For the text-containing cell, return its midpoint in (x, y) coordinate format. 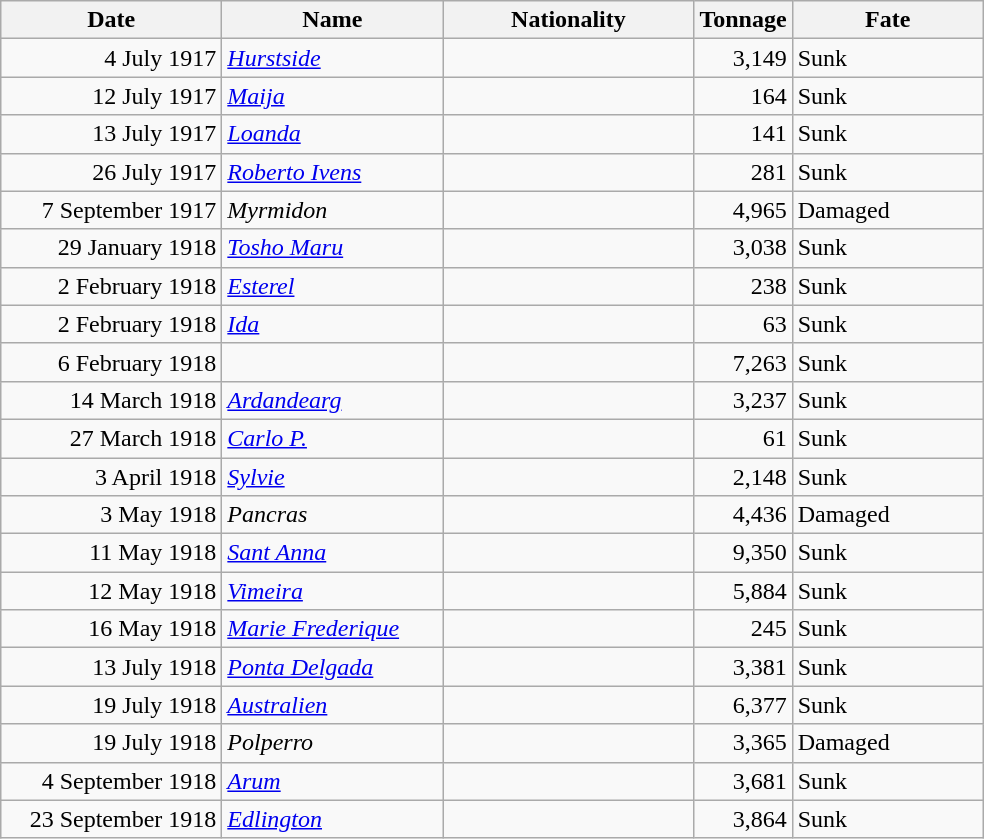
Name (332, 20)
12 May 1918 (112, 591)
Australien (332, 705)
7 September 1917 (112, 210)
Tosho Maru (332, 248)
3,864 (743, 819)
Carlo P. (332, 438)
61 (743, 438)
5,884 (743, 591)
Ponta Delgada (332, 667)
164 (743, 96)
Nationality (568, 20)
6 February 1918 (112, 362)
14 March 1918 (112, 400)
Ida (332, 324)
3,681 (743, 781)
Marie Frederique (332, 629)
Arum (332, 781)
Sant Anna (332, 553)
26 July 1917 (112, 172)
3,237 (743, 400)
63 (743, 324)
7,263 (743, 362)
141 (743, 134)
Myrmidon (332, 210)
245 (743, 629)
3,365 (743, 743)
Maija (332, 96)
Pancras (332, 515)
Roberto Ivens (332, 172)
13 July 1918 (112, 667)
23 September 1918 (112, 819)
238 (743, 286)
4,965 (743, 210)
Polperro (332, 743)
Esterel (332, 286)
Sylvie (332, 477)
Tonnage (743, 20)
3 May 1918 (112, 515)
3,381 (743, 667)
4,436 (743, 515)
3,149 (743, 58)
13 July 1917 (112, 134)
4 July 1917 (112, 58)
11 May 1918 (112, 553)
6,377 (743, 705)
2,148 (743, 477)
Ardandearg (332, 400)
Hurstside (332, 58)
9,350 (743, 553)
3 April 1918 (112, 477)
12 July 1917 (112, 96)
Loanda (332, 134)
27 March 1918 (112, 438)
Vimeira (332, 591)
4 September 1918 (112, 781)
29 January 1918 (112, 248)
3,038 (743, 248)
281 (743, 172)
Fate (888, 20)
Date (112, 20)
Edlington (332, 819)
16 May 1918 (112, 629)
